Detect which cell encompasses the target text, then output its [X, Y] center coordinate. 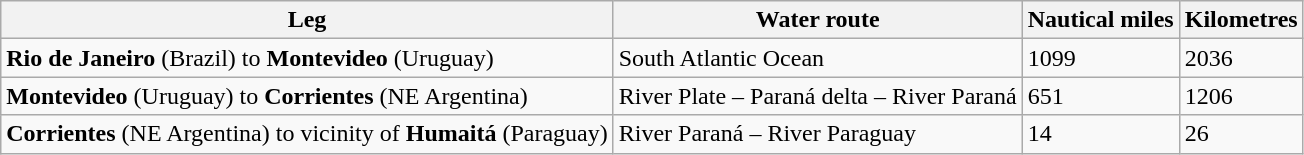
Kilometres [1241, 20]
1206 [1241, 96]
Leg [307, 20]
Water route [818, 20]
14 [1100, 134]
River Paraná – River Paraguay [818, 134]
Rio de Janeiro (Brazil) to Montevideo (Uruguay) [307, 58]
2036 [1241, 58]
651 [1100, 96]
South Atlantic Ocean [818, 58]
Nautical miles [1100, 20]
River Plate – Paraná delta – River Paraná [818, 96]
26 [1241, 134]
Corrientes (NE Argentina) to vicinity of Humaitá (Paraguay) [307, 134]
Montevideo (Uruguay) to Corrientes (NE Argentina) [307, 96]
1099 [1100, 58]
